Extract the (X, Y) coordinate from the center of the cell holding the provided text.  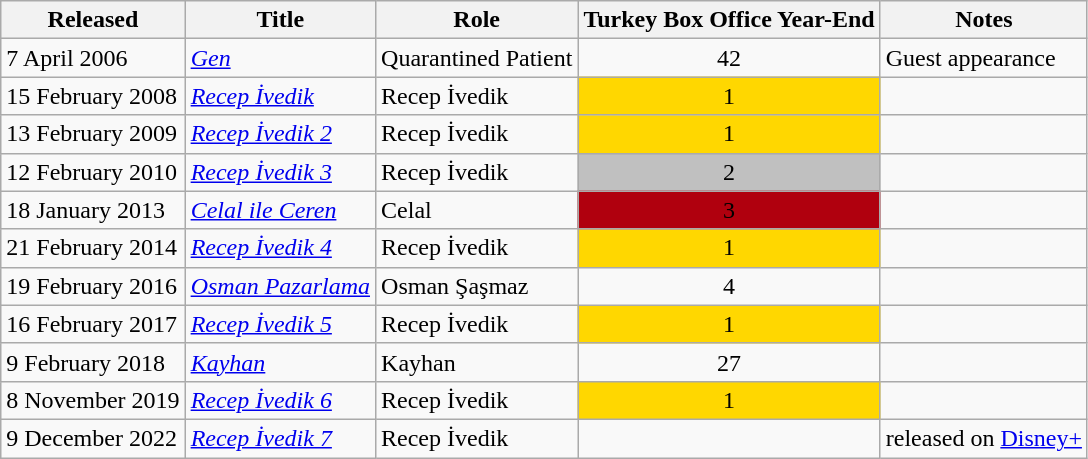
16 February 2017 (93, 324)
Gen (280, 58)
Recep İvedik 5 (280, 324)
Recep İvedik 4 (280, 248)
Title (280, 20)
Celal (477, 210)
Osman Şaşmaz (477, 286)
7 April 2006 (93, 58)
Quarantined Patient (477, 58)
Guest appearance (984, 58)
Osman Pazarlama (280, 286)
9 February 2018 (93, 362)
Turkey Box Office Year-End (729, 20)
Released (93, 20)
15 February 2008 (93, 96)
19 February 2016 (93, 286)
Celal ile Ceren (280, 210)
9 December 2022 (93, 438)
8 November 2019 (93, 400)
3 (729, 210)
13 February 2009 (93, 134)
4 (729, 286)
27 (729, 362)
18 January 2013 (93, 210)
42 (729, 58)
21 February 2014 (93, 248)
Role (477, 20)
Recep İvedik 3 (280, 172)
12 February 2010 (93, 172)
released on Disney+ (984, 438)
Recep İvedik 6 (280, 400)
Notes (984, 20)
2 (729, 172)
Recep İvedik 2 (280, 134)
Recep İvedik 7 (280, 438)
